For the text-containing cell, return its midpoint in [x, y] coordinate format. 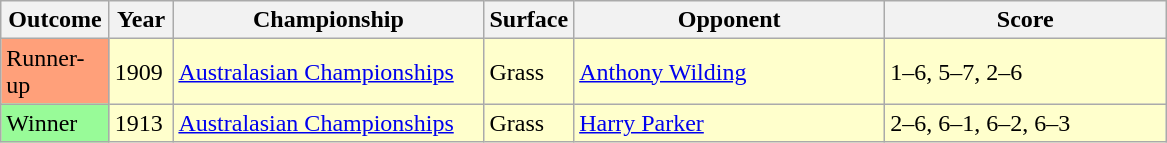
Outcome [56, 20]
Opponent [730, 20]
2–6, 6–1, 6–2, 6–3 [1026, 123]
Runner-up [56, 72]
1909 [141, 72]
Year [141, 20]
Anthony Wilding [730, 72]
Championship [328, 20]
1–6, 5–7, 2–6 [1026, 72]
1913 [141, 123]
Winner [56, 123]
Harry Parker [730, 123]
Score [1026, 20]
Surface [529, 20]
